Search for the cell housing the specified text and yield its (x, y) center coordinate. 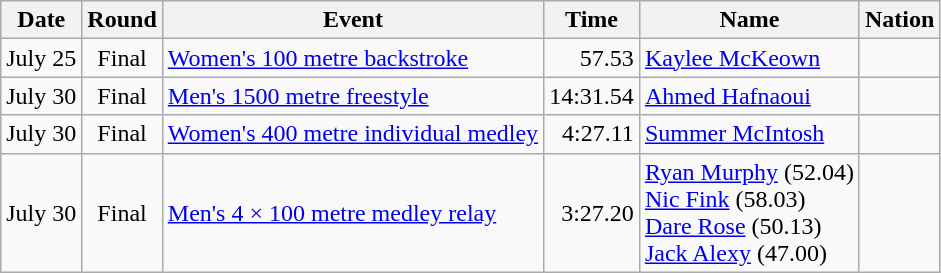
Men's 4 × 100 metre medley relay (352, 212)
Time (592, 20)
Nation (899, 20)
Kaylee McKeown (749, 58)
Men's 1500 metre freestyle (352, 96)
Ahmed Hafnaoui (749, 96)
Name (749, 20)
Date (42, 20)
57.53 (592, 58)
Summer McIntosh (749, 134)
3:27.20 (592, 212)
4:27.11 (592, 134)
Women's 100 metre backstroke (352, 58)
Ryan Murphy (52.04) Nic Fink (58.03) Dare Rose (50.13) Jack Alexy (47.00) (749, 212)
Event (352, 20)
July 25 (42, 58)
Round (122, 20)
14:31.54 (592, 96)
Women's 400 metre individual medley (352, 134)
